For the text-containing cell, return its midpoint in [X, Y] coordinate format. 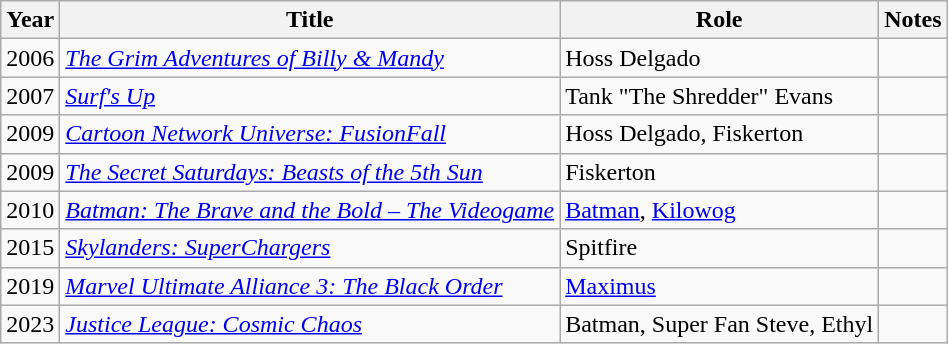
Spitfire [720, 248]
Hoss Delgado [720, 58]
Batman, Kilowog [720, 210]
Tank "The Shredder" Evans [720, 96]
Hoss Delgado, Fiskerton [720, 134]
Batman, Super Fan Steve, Ethyl [720, 324]
2010 [30, 210]
2023 [30, 324]
2019 [30, 286]
Year [30, 20]
Surf's Up [310, 96]
2006 [30, 58]
The Grim Adventures of Billy & Mandy [310, 58]
Skylanders: SuperChargers [310, 248]
Marvel Ultimate Alliance 3: The Black Order [310, 286]
Cartoon Network Universe: FusionFall [310, 134]
Notes [913, 20]
Batman: The Brave and the Bold – The Videogame [310, 210]
Fiskerton [720, 172]
2015 [30, 248]
Justice League: Cosmic Chaos [310, 324]
2007 [30, 96]
The Secret Saturdays: Beasts of the 5th Sun [310, 172]
Title [310, 20]
Role [720, 20]
Maximus [720, 286]
